Pinpoint the cell where the given text exists, returning its [X, Y] midpoint coordinate. 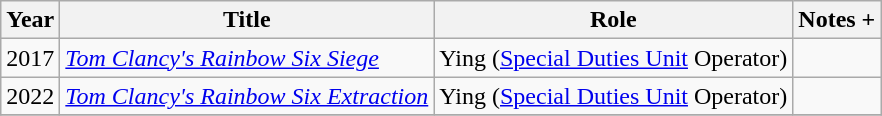
Notes + [837, 20]
Year [30, 20]
Title [247, 20]
Tom Clancy's Rainbow Six Siege [247, 58]
2022 [30, 96]
Tom Clancy's Rainbow Six Extraction [247, 96]
2017 [30, 58]
Role [614, 20]
